Provide the [x, y] coordinate of the cell's center where the given text is located.  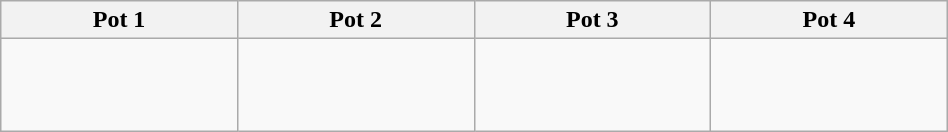
Pot 4 [830, 20]
Pot 2 [356, 20]
Pot 3 [592, 20]
Pot 1 [120, 20]
